Output the (X, Y) coordinate of the center of the cell containing the given text.  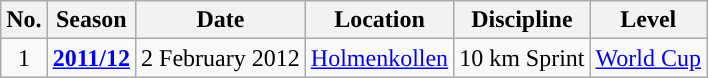
No. (24, 20)
Holmenkollen (379, 58)
10 km Sprint (522, 58)
1 (24, 58)
Level (648, 20)
World Cup (648, 58)
Location (379, 20)
2 February 2012 (221, 58)
Discipline (522, 20)
Date (221, 20)
2011/12 (91, 58)
Season (91, 20)
